Determine the (x, y) coordinate at the center of the cell enclosing the given text.  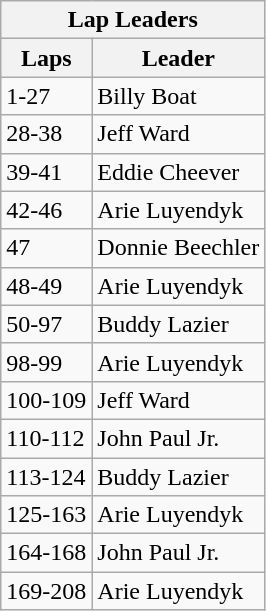
100-109 (46, 400)
125-163 (46, 515)
113-124 (46, 477)
Laps (46, 58)
28-38 (46, 134)
50-97 (46, 324)
164-168 (46, 553)
Billy Boat (178, 96)
1-27 (46, 96)
110-112 (46, 438)
Eddie Cheever (178, 172)
47 (46, 248)
48-49 (46, 286)
98-99 (46, 362)
Donnie Beechler (178, 248)
Lap Leaders (133, 20)
Leader (178, 58)
169-208 (46, 591)
42-46 (46, 210)
39-41 (46, 172)
